Detect which cell encompasses the target text, then output its [x, y] center coordinate. 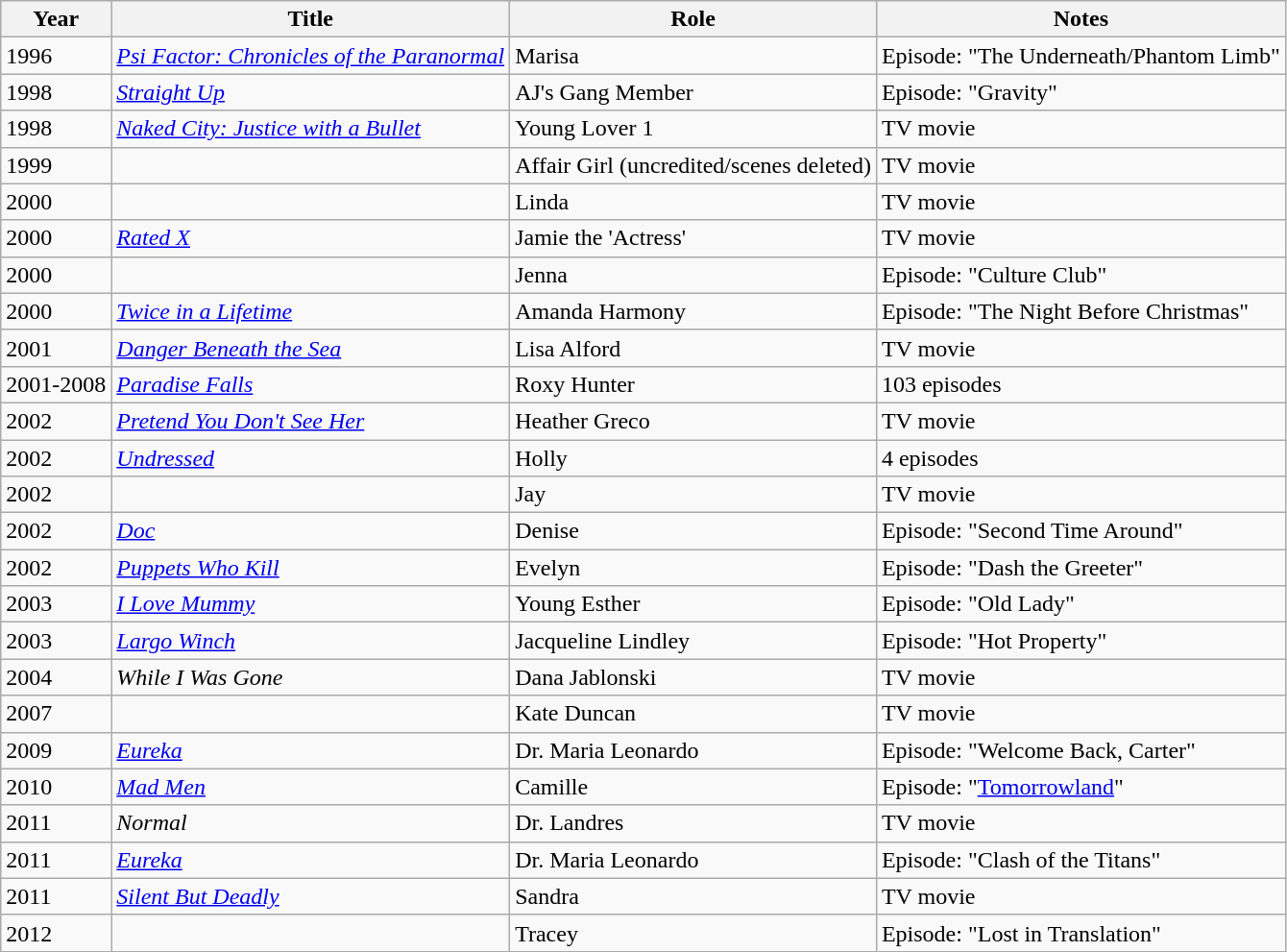
Jay [693, 495]
Year [56, 19]
2007 [56, 714]
Pretend You Don't See Her [311, 421]
Linda [693, 202]
2004 [56, 677]
Episode: "Old Lady" [1081, 604]
1996 [56, 56]
Heather Greco [693, 421]
Puppets Who Kill [311, 568]
Paradise Falls [311, 384]
Notes [1081, 19]
2001-2008 [56, 384]
Sandra [693, 896]
Episode: "Gravity" [1081, 92]
Roxy Hunter [693, 384]
Undressed [311, 458]
Naked City: Justice with a Bullet [311, 129]
Dr. Landres [693, 823]
Episode: "Lost in Translation" [1081, 933]
Episode: "Clash of the Titans" [1081, 860]
Episode: "Hot Property" [1081, 641]
Marisa [693, 56]
Episode: "The Underneath/Phantom Limb" [1081, 56]
2009 [56, 750]
AJ's Gang Member [693, 92]
Rated X [311, 238]
Affair Girl (uncredited/scenes deleted) [693, 165]
Jamie the 'Actress' [693, 238]
Episode: "Dash the Greeter" [1081, 568]
Jacqueline Lindley [693, 641]
Jenna [693, 275]
2001 [56, 348]
Young Esther [693, 604]
Episode: "Second Time Around" [1081, 531]
Largo Winch [311, 641]
Amanda Harmony [693, 311]
2012 [56, 933]
Role [693, 19]
Tracey [693, 933]
Episode: "Welcome Back, Carter" [1081, 750]
Kate Duncan [693, 714]
Danger Beneath the Sea [311, 348]
Holly [693, 458]
Episode: "Culture Club" [1081, 275]
Denise [693, 531]
Mad Men [311, 787]
I Love Mummy [311, 604]
Evelyn [693, 568]
Normal [311, 823]
Doc [311, 531]
Young Lover 1 [693, 129]
Lisa Alford [693, 348]
Twice in a Lifetime [311, 311]
2010 [56, 787]
While I Was Gone [311, 677]
Psi Factor: Chronicles of the Paranormal [311, 56]
Dana Jablonski [693, 677]
103 episodes [1081, 384]
Silent But Deadly [311, 896]
Straight Up [311, 92]
1999 [56, 165]
Episode: "Tomorrowland" [1081, 787]
Episode: "The Night Before Christmas" [1081, 311]
4 episodes [1081, 458]
Camille [693, 787]
Title [311, 19]
